Return [X, Y] of the center of cell containing provided text 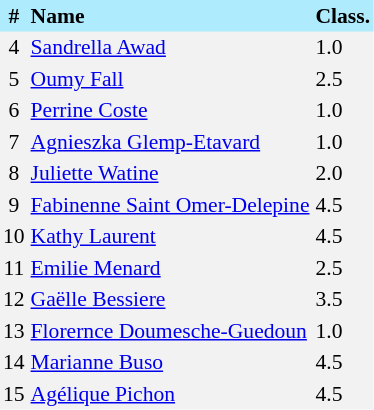
2.0 [342, 174]
Sandrella Awad [170, 48]
4 [14, 48]
13 [14, 331]
Fabinenne Saint Omer-Delepine [170, 205]
3.5 [342, 300]
Class. [342, 16]
Agélique Pichon [170, 394]
10 [14, 236]
Agnieszka Glemp-Etavard [170, 142]
15 [14, 394]
Marianne Buso [170, 362]
Oumy Fall [170, 79]
14 [14, 362]
Emilie Menard [170, 268]
Florernce Doumesche-Guedoun [170, 331]
Kathy Laurent [170, 236]
8 [14, 174]
6 [14, 110]
12 [14, 300]
Perrine Coste [170, 110]
# [14, 16]
5 [14, 79]
Name [170, 16]
Juliette Watine [170, 174]
11 [14, 268]
7 [14, 142]
9 [14, 205]
Gaëlle Bessiere [170, 300]
